Pinpoint the cell where the given text exists, returning its [x, y] midpoint coordinate. 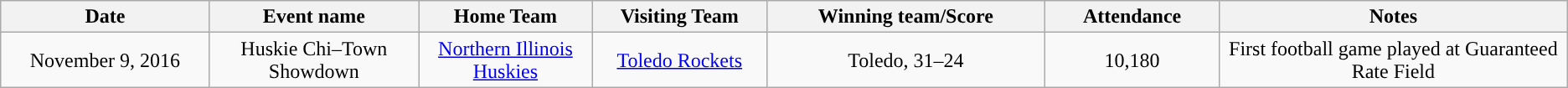
First football game played at Guaranteed Rate Field [1393, 60]
Toledo, 31–24 [906, 60]
Winning team/Score [906, 17]
Notes [1393, 17]
Huskie Chi–Town Showdown [313, 60]
10,180 [1132, 60]
Attendance [1132, 17]
Home Team [506, 17]
Event name [313, 17]
Visiting Team [679, 17]
Toledo Rockets [679, 60]
Northern Illinois Huskies [506, 60]
Date [106, 17]
November 9, 2016 [106, 60]
